Scan for the cell matching the given text and deliver its (x, y) coordinate at center. 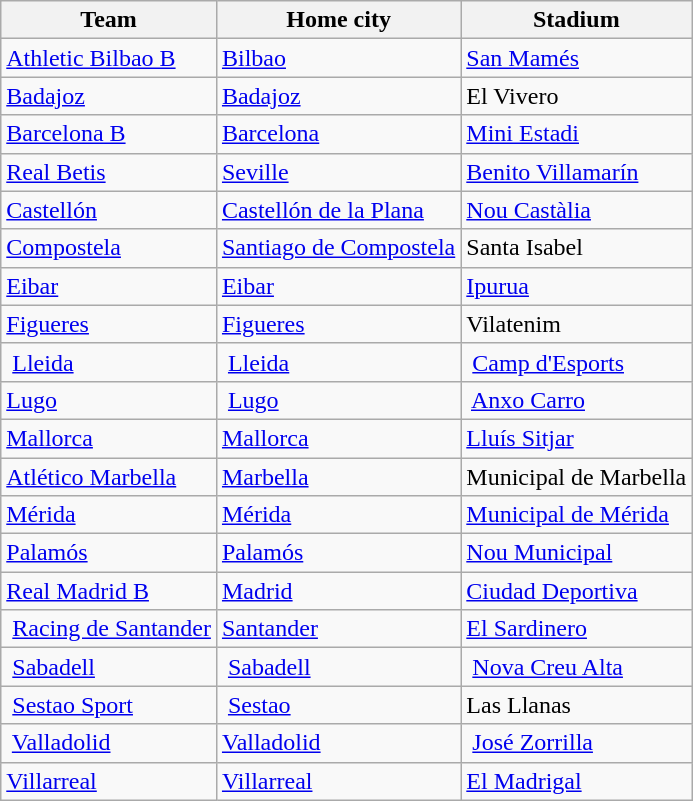
Benito Villamarín (576, 172)
Castellón (109, 210)
Athletic Bilbao B (109, 58)
Santiago de Compostela (338, 248)
Madrid (338, 591)
Ipurua (576, 286)
Anxo Carro (576, 400)
Municipal de Marbella (576, 477)
Real Betis (109, 172)
Las Llanas (576, 705)
Seville (338, 172)
Nou Municipal (576, 553)
Sestao Sport (109, 705)
Racing de Santander (109, 629)
El Sardinero (576, 629)
Ciudad Deportiva (576, 591)
Mini Estadi (576, 134)
Lluís Sitjar (576, 438)
Bilbao (338, 58)
Marbella (338, 477)
Camp d'Esports (576, 362)
Nova Creu Alta (576, 667)
Castellón de la Plana (338, 210)
San Mamés (576, 58)
Barcelona (338, 134)
Nou Castàlia (576, 210)
Stadium (576, 20)
El Vivero (576, 96)
José Zorrilla (576, 743)
Team (109, 20)
Real Madrid B (109, 591)
Atlético Marbella (109, 477)
Santander (338, 629)
Compostela (109, 248)
Vilatenim (576, 324)
Sestao (338, 705)
Home city (338, 20)
Municipal de Mérida (576, 515)
El Madrigal (576, 781)
Barcelona B (109, 134)
Santa Isabel (576, 248)
